Determine the (X, Y) coordinate at the center of the cell enclosing the given text.  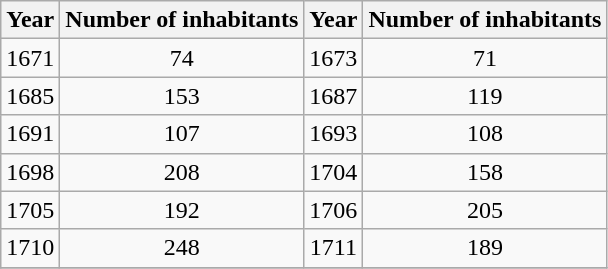
205 (485, 210)
1704 (334, 172)
1698 (30, 172)
71 (485, 58)
1706 (334, 210)
1705 (30, 210)
1673 (334, 58)
248 (182, 248)
119 (485, 96)
158 (485, 172)
1685 (30, 96)
107 (182, 134)
1711 (334, 248)
1687 (334, 96)
1710 (30, 248)
108 (485, 134)
153 (182, 96)
189 (485, 248)
74 (182, 58)
192 (182, 210)
1693 (334, 134)
1691 (30, 134)
208 (182, 172)
1671 (30, 58)
